Find where the given text appears and provide that cell's center as (X, Y) coordinate. 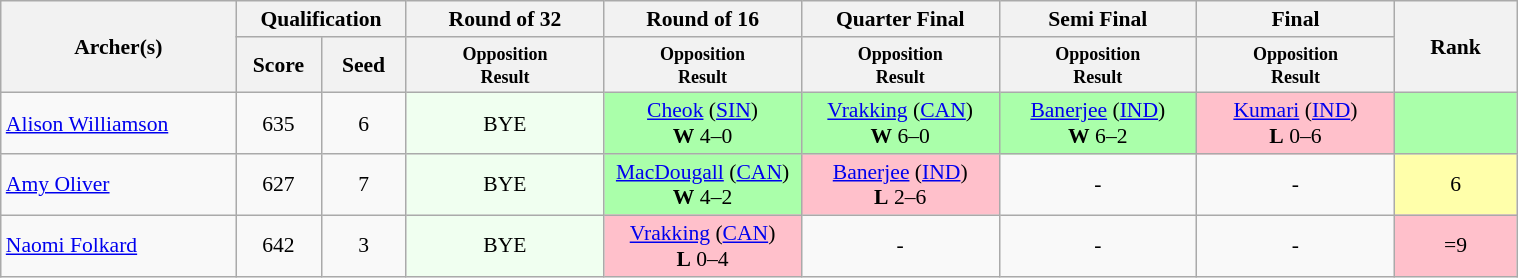
Round of 16 (703, 19)
Amy Oliver (118, 184)
Final (1296, 19)
Vrakking (CAN)W 6–0 (900, 124)
Cheok (SIN)W 4–0 (703, 124)
Alison Williamson (118, 124)
627 (278, 184)
Score (278, 65)
MacDougall (CAN)W 4–2 (703, 184)
Rank (1456, 47)
Round of 32 (505, 19)
Banerjee (IND)W 6–2 (1098, 124)
=9 (1456, 246)
Qualification (321, 19)
3 (364, 246)
Banerjee (IND)L 2–6 (900, 184)
Semi Final (1098, 19)
Archer(s) (118, 47)
7 (364, 184)
Kumari (IND)L 0–6 (1296, 124)
635 (278, 124)
Quarter Final (900, 19)
Seed (364, 65)
Naomi Folkard (118, 246)
642 (278, 246)
Vrakking (CAN)L 0–4 (703, 246)
